Search for the cell housing the specified text and yield its (X, Y) center coordinate. 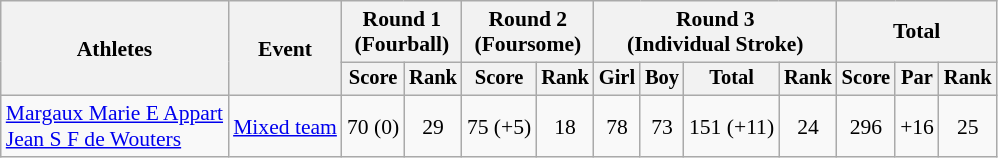
Round 2(Foursome) (528, 32)
29 (433, 126)
+16 (917, 126)
18 (565, 126)
70 (0) (373, 126)
Event (285, 48)
Boy (662, 79)
Round 3(Individual Stroke) (716, 32)
296 (866, 126)
Margaux Marie E AppartJean S F de Wouters (114, 126)
Par (917, 79)
Athletes (114, 48)
24 (808, 126)
25 (968, 126)
Girl (617, 79)
73 (662, 126)
78 (617, 126)
Mixed team (285, 126)
Round 1(Fourball) (402, 32)
75 (+5) (499, 126)
151 (+11) (732, 126)
